Identify which cell holds the provided text, then report its [X, Y] central coordinate. 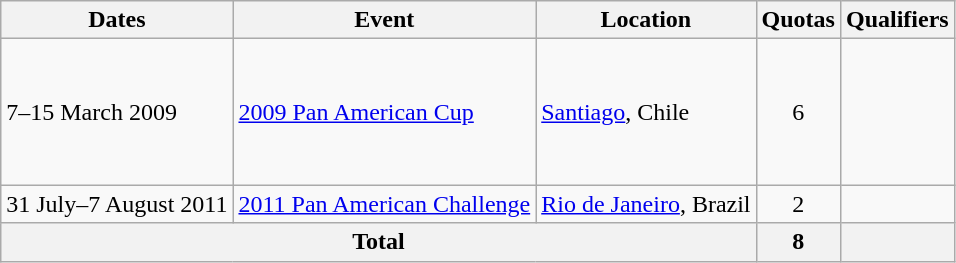
Dates [117, 20]
Total [378, 242]
31 July–7 August 2011 [117, 204]
2011 Pan American Challenge [384, 204]
2009 Pan American Cup [384, 112]
Qualifiers [897, 20]
Quotas [798, 20]
Santiago, Chile [646, 112]
6 [798, 112]
Event [384, 20]
7–15 March 2009 [117, 112]
Location [646, 20]
Rio de Janeiro, Brazil [646, 204]
8 [798, 242]
2 [798, 204]
